Detect which cell encompasses the target text, then output its [x, y] center coordinate. 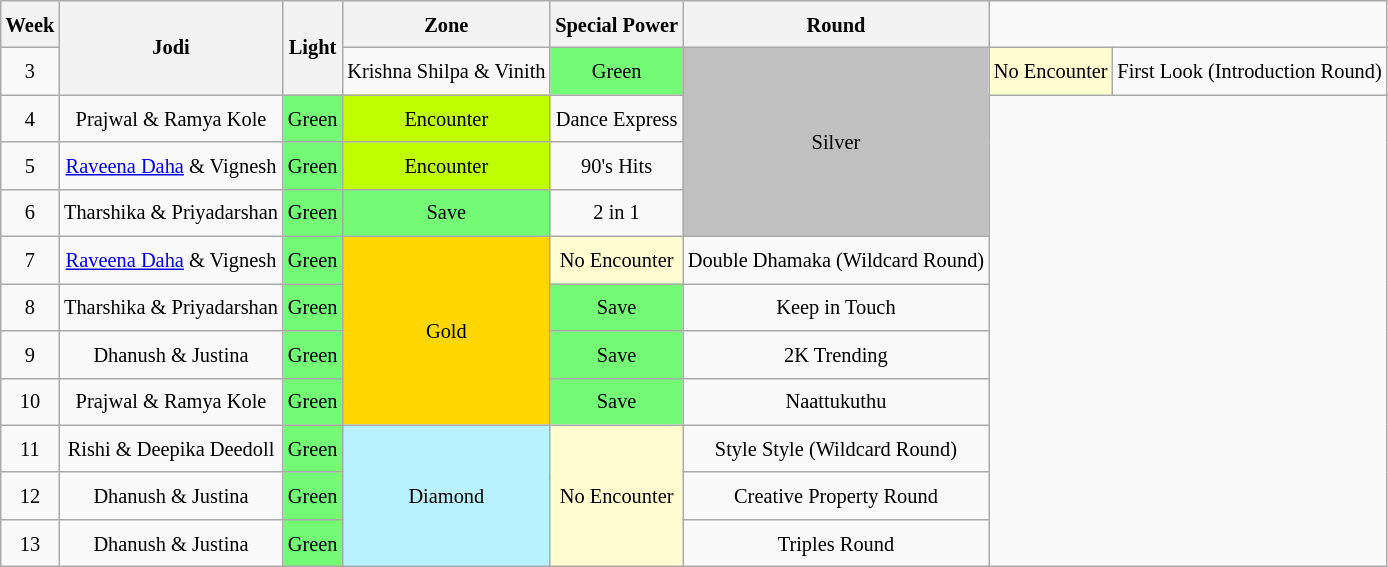
5 [30, 166]
Gold [446, 330]
First Look (Introduction Round) [1249, 72]
Round [836, 24]
Dance Express [616, 118]
Week [30, 24]
8 [30, 306]
90's Hits [616, 166]
Triples Round [836, 542]
Creative Property Round [836, 496]
Rishi & Deepika Deedoll [171, 448]
Double Dhamaka (Wildcard Round) [836, 260]
Zone [446, 24]
13 [30, 542]
Naattukuthu [836, 402]
6 [30, 212]
12 [30, 496]
7 [30, 260]
10 [30, 402]
11 [30, 448]
Light [312, 47]
2K Trending [836, 354]
2 in 1 [616, 212]
Keep in Touch [836, 306]
4 [30, 118]
Special Power [616, 24]
Jodi [171, 47]
Diamond [446, 496]
9 [30, 354]
3 [30, 72]
Krishna Shilpa & Vinith [446, 72]
Style Style (Wildcard Round) [836, 448]
Silver [836, 142]
